Provide the (X, Y) coordinate of the cell's center where the given text is located.  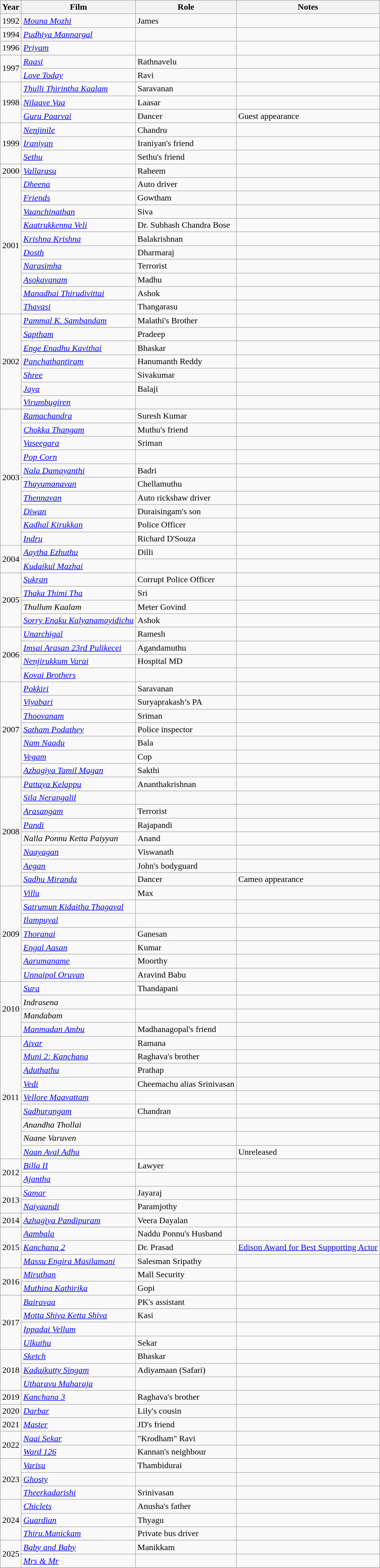
Sakthi (186, 770)
Imsai Arasan 23rd Pulikecei (79, 648)
2003 (11, 478)
Ganesan (186, 934)
Azhagiya Tamil Magan (79, 770)
2006 (11, 655)
Sadhurangam (79, 1111)
Sri (186, 593)
2018 (11, 1370)
Thullum Kaalam (79, 607)
Diwan (79, 511)
Friends (79, 198)
2012 (11, 1172)
Chandran (186, 1111)
Chandru (186, 130)
Naddu Ponnu's Husband (186, 1234)
Sura (79, 988)
Dilli (186, 552)
Thoovanam (79, 716)
1997 (11, 68)
Baby and Baby (79, 1547)
Narasimha (79, 266)
Year (11, 7)
2002 (11, 361)
Nam Naadu (79, 743)
Panchathantiram (79, 361)
Naai Sekar (79, 1438)
Thandapani (186, 988)
Sorry Enaku Kalyanamayidichu (79, 621)
Suryaprakash’s PA (186, 702)
Dr. Subhash Chandra Bose (186, 225)
Thennavan (79, 498)
Kanchana 2 (79, 1247)
Suresh Kumar (186, 416)
Cameo appearance (308, 879)
Mall Security (186, 1275)
Duraisingam's son (186, 511)
Dr. Prasad (186, 1247)
Love Today (79, 75)
Aivar (79, 1043)
Vallarasu (79, 171)
Pattaya Kelappu (79, 784)
Massu Engira Masilamani (79, 1261)
Thambidurai (186, 1465)
Guest appearance (308, 116)
2008 (11, 831)
2010 (11, 1009)
Aegan (79, 866)
Pokkiri (79, 689)
2000 (11, 171)
2019 (11, 1397)
Aarumaname (79, 961)
2022 (11, 1445)
Arasangam (79, 811)
Muthu's friend (186, 430)
Anandha Thollai (79, 1125)
Role (186, 7)
2005 (11, 600)
Thangarasu (186, 307)
Mandabam (79, 1015)
Engal Aasan (79, 947)
Ajantha (79, 1179)
Sketch (79, 1356)
Ananthakrishnan (186, 784)
Kumar (186, 947)
Naiyaandi (79, 1206)
Enge Enadhu Kavithai (79, 348)
Guru Paarvai (79, 116)
"Krodham" Ravi (186, 1438)
Ramana (186, 1043)
Samar (79, 1193)
Muni 2: Kanchana (79, 1057)
Balaji (186, 389)
Sethu (79, 157)
1994 (11, 34)
Ramachandra (79, 416)
Thoranai (79, 934)
Master (79, 1424)
Kanchana 3 (79, 1397)
Azhagiya Pandipuram (79, 1220)
Vegam (79, 757)
Auto rickshaw driver (186, 498)
Thulli Thirintha Kaalam (79, 89)
Jayaraj (186, 1193)
Edison Award for Best Supporting Actor (308, 1247)
Dosth (79, 252)
Rathnavelu (186, 62)
2014 (11, 1220)
Cheemachu alias Srinivasan (186, 1084)
Shree (79, 375)
Viswanath (186, 852)
Chellamuthu (186, 484)
Cop (186, 757)
Max (186, 893)
Billa II (79, 1166)
Thayumanavan (79, 484)
Sila Nerangalil (79, 797)
Satham Podathey (79, 729)
Ippadai Vellum (79, 1329)
Vedi (79, 1084)
Aaytha Ezhuthu (79, 552)
Iraniyan's friend (186, 143)
Utharavu Maharaja (79, 1384)
Chiclets (79, 1506)
Nala Damayanthi (79, 471)
Prathap (186, 1070)
2021 (11, 1424)
Raheem (186, 171)
Manikkam (186, 1547)
Bairavaa (79, 1302)
Naan Aval Adhu (79, 1152)
Aravind Babu (186, 975)
Vaanchinathan (79, 212)
Pradeep (186, 334)
JD's friend (186, 1424)
Jaya (79, 389)
Police inspector (186, 729)
Nenjinile (79, 130)
Thiru.Manickam (79, 1534)
Saptham (79, 334)
Sekar (186, 1343)
Balakrishnan (186, 239)
Paramjothy (186, 1206)
2016 (11, 1282)
2015 (11, 1247)
2020 (11, 1411)
Krishna Krishna (79, 239)
Srinivasan (186, 1493)
Salesman Sripathy (186, 1261)
Ghosty (79, 1479)
Moorthy (186, 961)
PK's assistant (186, 1302)
Nenjirukkum Varai (79, 661)
Film (79, 7)
Vaseegara (79, 443)
Raasi (79, 62)
James (186, 21)
Iraniyan (79, 143)
Pammal K. Sambandam (79, 320)
Corrupt Police Officer (186, 579)
Dheena (79, 184)
Ramesh (186, 634)
Manmadan Ambu (79, 1029)
Kadaikutty Singam (79, 1370)
Rajapandi (186, 825)
Asokavanam (79, 280)
Guardian (79, 1520)
Private bus driver (186, 1534)
2007 (11, 729)
Thavasi (79, 307)
1998 (11, 102)
Kaatrukkenna Veli (79, 225)
Auto driver (186, 184)
2013 (11, 1200)
Sukran (79, 579)
Agandamuthu (186, 648)
Aduthathu (79, 1070)
1999 (11, 143)
Gowtham (186, 198)
Veera Dayalan (186, 1220)
Chokka Thangam (79, 430)
John's bodyguard (186, 866)
Theerkadarishi (79, 1493)
Nilaave Vaa (79, 102)
Satrumun Kidaitha Thagaval (79, 907)
Meter Govind (186, 607)
Muthina Kathirika (79, 1288)
Naane Varuven (79, 1138)
Anusha's father (186, 1506)
2009 (11, 934)
Thaka Thimi Tha (79, 593)
Pop Corn (79, 457)
Anand (186, 839)
2024 (11, 1520)
Lily's cousin (186, 1411)
Mrs & Mr (79, 1561)
Nalla Ponnu Ketta Paiyyan (79, 839)
Ward 126 (79, 1452)
Laasar (186, 102)
Indru (79, 539)
Manadhai Thirudivittai (79, 293)
2025 (11, 1554)
Mouna Mozhi (79, 21)
Vellore Maavattam (79, 1097)
Kudaikul Mazhai (79, 566)
Siva (186, 212)
Thyagu (186, 1520)
Sivakumar (186, 375)
Sadhu Miranda (79, 879)
Hospital MD (186, 661)
Notes (308, 7)
Kadhal Kirukkan (79, 525)
2017 (11, 1322)
Dharmaraj (186, 252)
Villu (79, 893)
Sethu's friend (186, 157)
Darbar (79, 1411)
Ravi (186, 75)
2023 (11, 1479)
2001 (11, 246)
1992 (11, 21)
Police Officer (186, 525)
Kovai Brothers (79, 675)
Pudhiya Mannargal (79, 34)
Virumbugiren (79, 402)
Ilampuyal (79, 920)
Pandi (79, 825)
2011 (11, 1098)
Ulkuthu (79, 1343)
Motta Shiva Ketta Shiva (79, 1316)
Bala (186, 743)
Badri (186, 471)
Kannan's neighbour (186, 1452)
2004 (11, 559)
1996 (11, 48)
Unarchigal (79, 634)
Madhu (186, 280)
Gopi (186, 1288)
Malathi's Brother (186, 320)
Adiyamaan (Safari) (186, 1370)
Aambala (79, 1234)
Naayagan (79, 852)
Richard D'Souza (186, 539)
Unreleased (308, 1152)
Miruthan (79, 1275)
Priyam (79, 48)
Indrasena (79, 1002)
Unnaipol Oruvan (79, 975)
Viyabari (79, 702)
Hanumanth Reddy (186, 361)
Varisu (79, 1465)
Madhanagopal's friend (186, 1029)
Lawyer (186, 1166)
Kasi (186, 1316)
